Locate the cell with the specified text and output its (x, y) center coordinate. 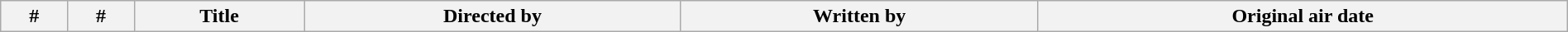
Directed by (493, 16)
Original air date (1303, 16)
Written by (859, 16)
Title (218, 16)
